Locate the cell with the specified text and output its (X, Y) center coordinate. 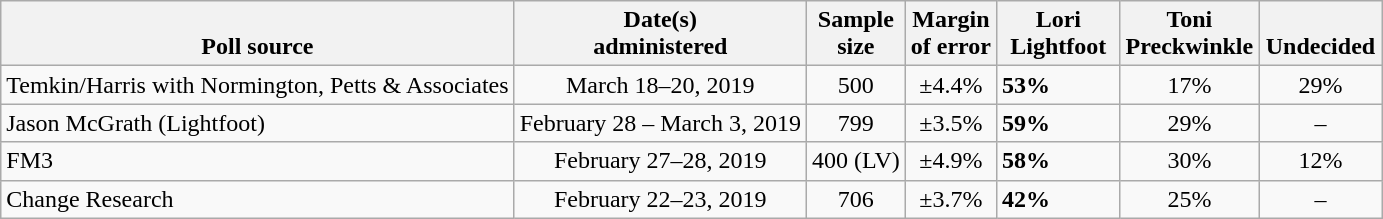
LoriLightfoot (1059, 34)
799 (856, 123)
53% (1059, 85)
FM3 (258, 161)
25% (1190, 199)
Marginof error (950, 34)
February 22–23, 2019 (660, 199)
Undecided (1321, 34)
ToniPreckwinkle (1190, 34)
500 (856, 85)
58% (1059, 161)
42% (1059, 199)
February 27–28, 2019 (660, 161)
17% (1190, 85)
706 (856, 199)
Jason McGrath (Lightfoot) (258, 123)
Samplesize (856, 34)
February 28 – March 3, 2019 (660, 123)
Poll source (258, 34)
±3.7% (950, 199)
12% (1321, 161)
400 (LV) (856, 161)
Temkin/Harris with Normington, Petts & Associates (258, 85)
Date(s)administered (660, 34)
Change Research (258, 199)
59% (1059, 123)
±3.5% (950, 123)
March 18–20, 2019 (660, 85)
30% (1190, 161)
±4.4% (950, 85)
±4.9% (950, 161)
